From the cell containing the given text, extract its center point as [x, y] coordinate. 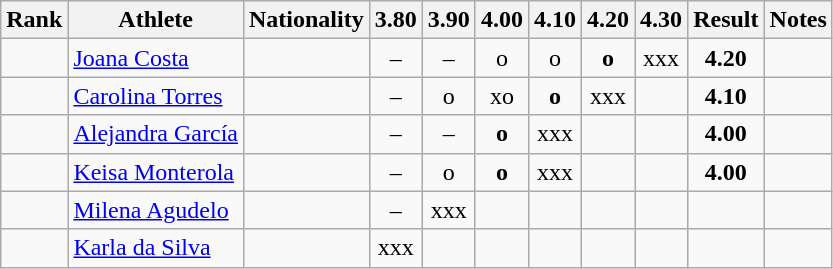
Alejandra García [156, 134]
Nationality [306, 20]
Keisa Monterola [156, 172]
Athlete [156, 20]
Milena Agudelo [156, 210]
Carolina Torres [156, 96]
3.80 [396, 20]
Karla da Silva [156, 248]
Rank [34, 20]
xo [502, 96]
3.90 [448, 20]
Joana Costa [156, 58]
4.30 [662, 20]
Result [726, 20]
Notes [798, 20]
